Return the (X, Y) coordinate for the center point of the cell that contains the specified text.  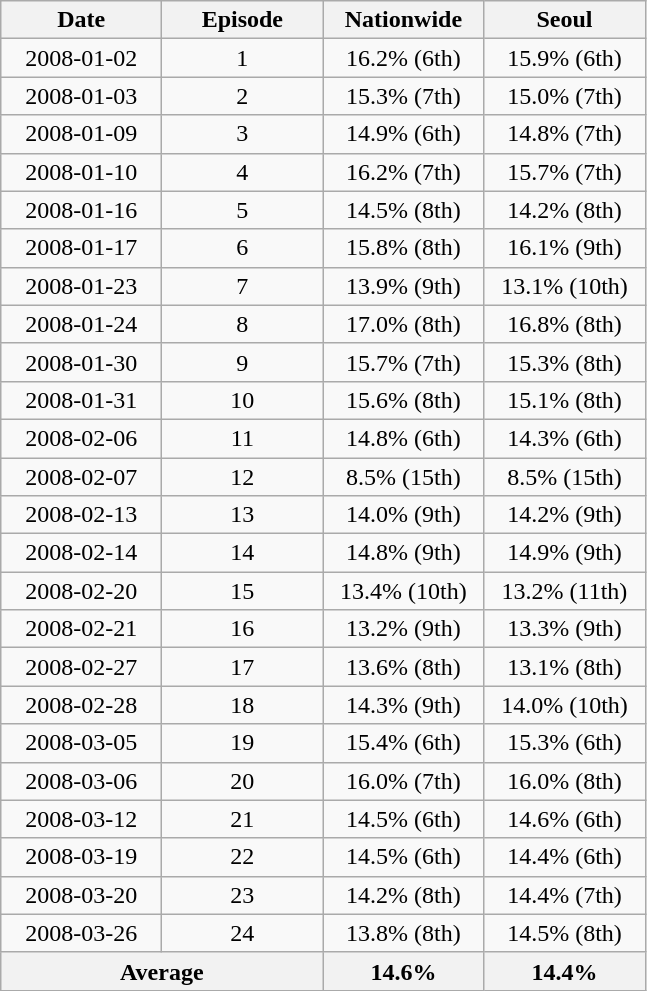
14.8% (6th) (404, 438)
2008-02-20 (82, 591)
13.1% (10th) (564, 286)
11 (242, 438)
8 (242, 324)
10 (242, 400)
Average (162, 971)
15.3% (7th) (404, 96)
2008-01-24 (82, 324)
15.6% (8th) (404, 400)
13.3% (9th) (564, 629)
13.1% (8th) (564, 667)
14.4% (564, 971)
13.2% (11th) (564, 591)
14.0% (9th) (404, 515)
16.0% (8th) (564, 781)
23 (242, 895)
2008-03-06 (82, 781)
6 (242, 248)
14.8% (7th) (564, 134)
4 (242, 172)
15.8% (8th) (404, 248)
15.0% (7th) (564, 96)
13.8% (8th) (404, 933)
2 (242, 96)
14.4% (7th) (564, 895)
9 (242, 362)
13.6% (8th) (404, 667)
17 (242, 667)
22 (242, 857)
2008-01-10 (82, 172)
2008-01-09 (82, 134)
7 (242, 286)
13.9% (9th) (404, 286)
2008-02-14 (82, 553)
Nationwide (404, 20)
12 (242, 477)
14.2% (9th) (564, 515)
14.0% (10th) (564, 705)
13.2% (9th) (404, 629)
16.2% (6th) (404, 58)
2008-02-27 (82, 667)
3 (242, 134)
2008-03-05 (82, 743)
15.3% (8th) (564, 362)
15.4% (6th) (404, 743)
5 (242, 210)
2008-01-03 (82, 96)
14.9% (6th) (404, 134)
2008-01-17 (82, 248)
2008-01-23 (82, 286)
Seoul (564, 20)
2008-03-12 (82, 819)
14.6% (404, 971)
13 (242, 515)
14 (242, 553)
15.3% (6th) (564, 743)
16 (242, 629)
2008-01-30 (82, 362)
14.3% (6th) (564, 438)
2008-01-16 (82, 210)
20 (242, 781)
Date (82, 20)
16.0% (7th) (404, 781)
2008-02-28 (82, 705)
2008-03-19 (82, 857)
2008-03-26 (82, 933)
14.9% (9th) (564, 553)
2008-02-21 (82, 629)
2008-02-06 (82, 438)
14.3% (9th) (404, 705)
16.1% (9th) (564, 248)
21 (242, 819)
2008-01-02 (82, 58)
2008-03-20 (82, 895)
19 (242, 743)
16.8% (8th) (564, 324)
14.6% (6th) (564, 819)
Episode (242, 20)
16.2% (7th) (404, 172)
15.9% (6th) (564, 58)
13.4% (10th) (404, 591)
24 (242, 933)
14.4% (6th) (564, 857)
2008-02-07 (82, 477)
17.0% (8th) (404, 324)
18 (242, 705)
14.8% (9th) (404, 553)
15.1% (8th) (564, 400)
15 (242, 591)
2008-02-13 (82, 515)
1 (242, 58)
2008-01-31 (82, 400)
